Identify which cell holds the provided text, then report its (X, Y) central coordinate. 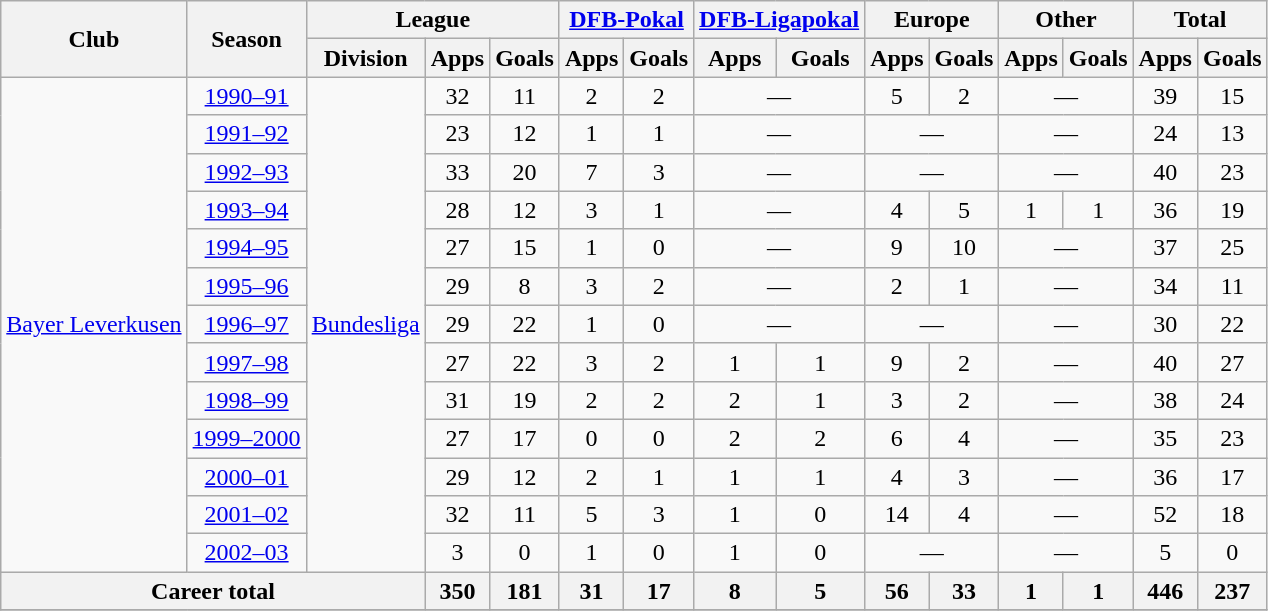
34 (1165, 286)
52 (1165, 515)
League (432, 20)
6 (897, 438)
Division (366, 58)
Club (94, 39)
1994–95 (246, 248)
18 (1232, 515)
35 (1165, 438)
1993–94 (246, 210)
30 (1165, 324)
DFB-Pokal (626, 20)
Total (1200, 20)
14 (897, 515)
37 (1165, 248)
1996–97 (246, 324)
1995–96 (246, 286)
2001–02 (246, 515)
1999–2000 (246, 438)
13 (1232, 134)
Europe (932, 20)
2000–01 (246, 477)
Other (1066, 20)
Career total (213, 591)
2002–03 (246, 553)
1991–92 (246, 134)
Bayer Leverkusen (94, 324)
20 (525, 172)
DFB-Ligapokal (780, 20)
237 (1232, 591)
7 (591, 172)
1990–91 (246, 96)
1997–98 (246, 362)
56 (897, 591)
1998–99 (246, 400)
38 (1165, 400)
1992–93 (246, 172)
10 (964, 248)
Bundesliga (366, 324)
Season (246, 39)
181 (525, 591)
350 (457, 591)
25 (1232, 248)
39 (1165, 96)
28 (457, 210)
446 (1165, 591)
